Return [x, y] of the center of cell containing provided text 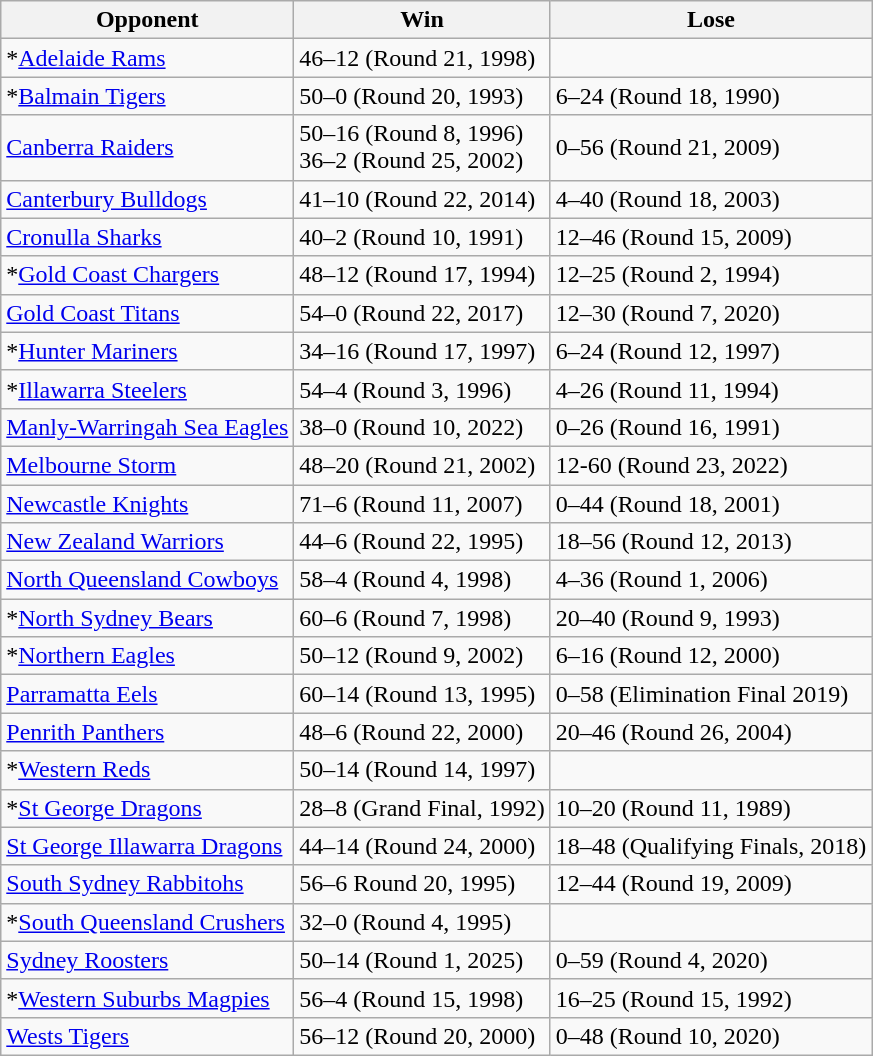
0–59 (Round 4, 2020) [711, 960]
56–4 (Round 15, 1998) [422, 998]
12-60 (Round 23, 2022) [711, 465]
56–6 Round 20, 1995) [422, 884]
12–25 (Round 2, 1994) [711, 275]
*Western Suburbs Magpies [148, 998]
0–44 (Round 18, 2001) [711, 503]
4–26 (Round 11, 1994) [711, 389]
12–46 (Round 15, 2009) [711, 237]
48–20 (Round 21, 2002) [422, 465]
48–12 (Round 17, 1994) [422, 275]
54–4 (Round 3, 1996) [422, 389]
16–25 (Round 15, 1992) [711, 998]
10–20 (Round 11, 1989) [711, 808]
*Hunter Mariners [148, 351]
St George Illawarra Dragons [148, 846]
60–6 (Round 7, 1998) [422, 618]
46–12 (Round 21, 1998) [422, 58]
50–12 (Round 9, 2002) [422, 656]
12–30 (Round 7, 2020) [711, 313]
4–40 (Round 18, 2003) [711, 199]
0–48 (Round 10, 2020) [711, 1036]
20–40 (Round 9, 1993) [711, 618]
50–16 (Round 8, 1996) 36–2 (Round 25, 2002) [422, 148]
New Zealand Warriors [148, 542]
*St George Dragons [148, 808]
Lose [711, 20]
54–0 (Round 22, 2017) [422, 313]
18–48 (Qualifying Finals, 2018) [711, 846]
Canberra Raiders [148, 148]
20–46 (Round 26, 2004) [711, 732]
41–10 (Round 22, 2014) [422, 199]
*Western Reds [148, 770]
Newcastle Knights [148, 503]
50–14 (Round 1, 2025) [422, 960]
*Illawarra Steelers [148, 389]
*Adelaide Rams [148, 58]
*Gold Coast Chargers [148, 275]
0–26 (Round 16, 1991) [711, 427]
40–2 (Round 10, 1991) [422, 237]
50–14 (Round 14, 1997) [422, 770]
34–16 (Round 17, 1997) [422, 351]
44–6 (Round 22, 1995) [422, 542]
*Balmain Tigers [148, 96]
6–24 (Round 18, 1990) [711, 96]
4–36 (Round 1, 2006) [711, 580]
38–0 (Round 10, 2022) [422, 427]
North Queensland Cowboys [148, 580]
12–44 (Round 19, 2009) [711, 884]
Cronulla Sharks [148, 237]
18–56 (Round 12, 2013) [711, 542]
*North Sydney Bears [148, 618]
Sydney Roosters [148, 960]
60–14 (Round 13, 1995) [422, 694]
58–4 (Round 4, 1998) [422, 580]
44–14 (Round 24, 2000) [422, 846]
Manly-Warringah Sea Eagles [148, 427]
Opponent [148, 20]
28–8 (Grand Final, 1992) [422, 808]
Penrith Panthers [148, 732]
50–0 (Round 20, 1993) [422, 96]
56–12 (Round 20, 2000) [422, 1036]
32–0 (Round 4, 1995) [422, 922]
0–56 (Round 21, 2009) [711, 148]
Canterbury Bulldogs [148, 199]
0–58 (Elimination Final 2019) [711, 694]
Gold Coast Titans [148, 313]
South Sydney Rabbitohs [148, 884]
71–6 (Round 11, 2007) [422, 503]
48–6 (Round 22, 2000) [422, 732]
Melbourne Storm [148, 465]
Win [422, 20]
6–24 (Round 12, 1997) [711, 351]
Wests Tigers [148, 1036]
*South Queensland Crushers [148, 922]
Parramatta Eels [148, 694]
6–16 (Round 12, 2000) [711, 656]
*Northern Eagles [148, 656]
